Scan for the cell matching the given text and deliver its [X, Y] coordinate at center. 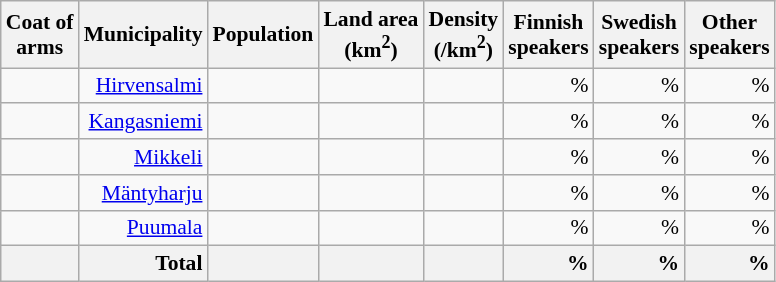
Municipality [144, 34]
Coat ofarms [40, 34]
Puumala [144, 228]
Swedishspeakers [639, 34]
Total [144, 264]
Population [262, 34]
Finnishspeakers [548, 34]
Otherspeakers [729, 34]
Density(/km2) [463, 34]
Hirvensalmi [144, 86]
Kangasniemi [144, 122]
Mäntyharju [144, 193]
Mikkeli [144, 157]
Land area(km2) [370, 34]
